From the cell containing the given text, extract its center point as [X, Y] coordinate. 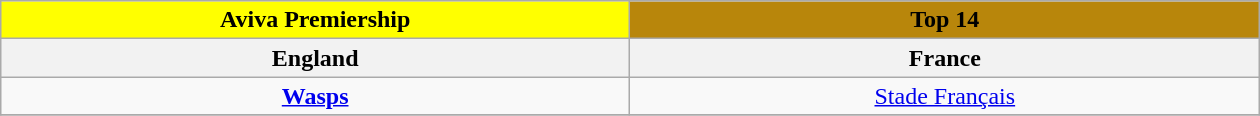
Wasps [315, 96]
Aviva Premiership [315, 20]
France [945, 58]
Stade Français [945, 96]
Top 14 [945, 20]
England [315, 58]
